Determine the [x, y] coordinate at the center of the cell enclosing the given text.  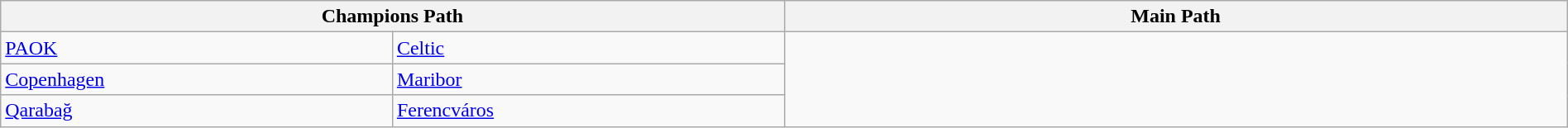
Champions Path [392, 17]
Copenhagen [197, 79]
Main Path [1176, 17]
Maribor [588, 79]
PAOK [197, 48]
Qarabağ [197, 111]
Celtic [588, 48]
Ferencváros [588, 111]
